Return [x, y] of the center of cell containing provided text 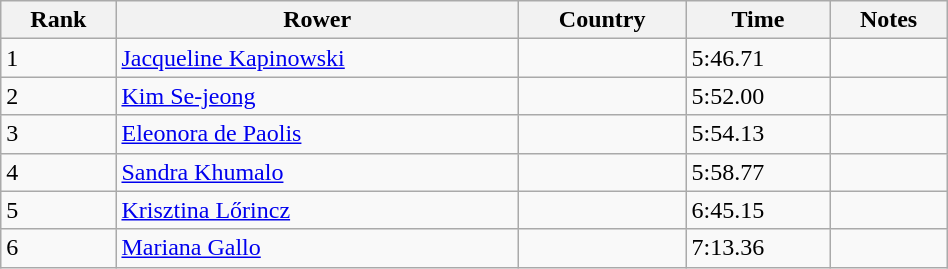
7:13.36 [758, 248]
Mariana Gallo [317, 248]
6:45.15 [758, 210]
5:54.13 [758, 134]
Sandra Khumalo [317, 172]
Kim Se-jeong [317, 96]
2 [58, 96]
5:58.77 [758, 172]
4 [58, 172]
5:52.00 [758, 96]
Country [602, 20]
5 [58, 210]
Time [758, 20]
Jacqueline Kapinowski [317, 58]
6 [58, 248]
3 [58, 134]
1 [58, 58]
Notes [888, 20]
Eleonora de Paolis [317, 134]
Rank [58, 20]
Rower [317, 20]
5:46.71 [758, 58]
Krisztina Lőrincz [317, 210]
